Scan for the cell matching the given text and deliver its [X, Y] coordinate at center. 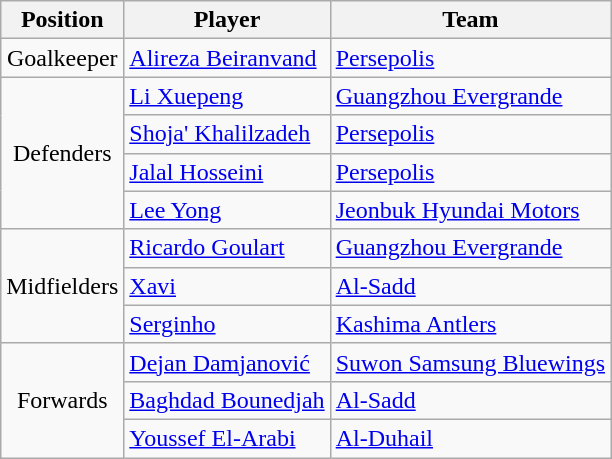
Ricardo Goulart [227, 248]
Player [227, 20]
Position [62, 20]
Alireza Beiranvand [227, 58]
Jeonbuk Hyundai Motors [470, 210]
Midfielders [62, 286]
Team [470, 20]
Shoja' Khalilzadeh [227, 134]
Serginho [227, 324]
Jalal Hosseini [227, 172]
Goalkeeper [62, 58]
Al-Duhail [470, 438]
Suwon Samsung Bluewings [470, 362]
Lee Yong [227, 210]
Xavi [227, 286]
Youssef El-Arabi [227, 438]
Li Xuepeng [227, 96]
Defenders [62, 153]
Kashima Antlers [470, 324]
Baghdad Bounedjah [227, 400]
Forwards [62, 400]
Dejan Damjanović [227, 362]
